Search for the cell housing the specified text and yield its (x, y) center coordinate. 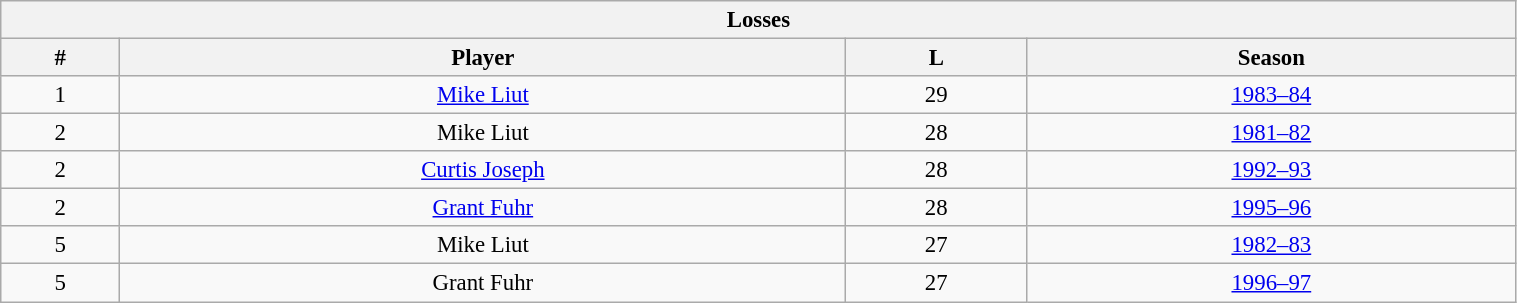
Season (1272, 58)
1995–96 (1272, 208)
Player (483, 58)
# (60, 58)
1992–93 (1272, 170)
Losses (758, 20)
1 (60, 95)
L (936, 58)
1981–82 (1272, 133)
29 (936, 95)
1996–97 (1272, 283)
1982–83 (1272, 245)
Curtis Joseph (483, 170)
1983–84 (1272, 95)
